Locate the cell with the specified text and output its (x, y) center coordinate. 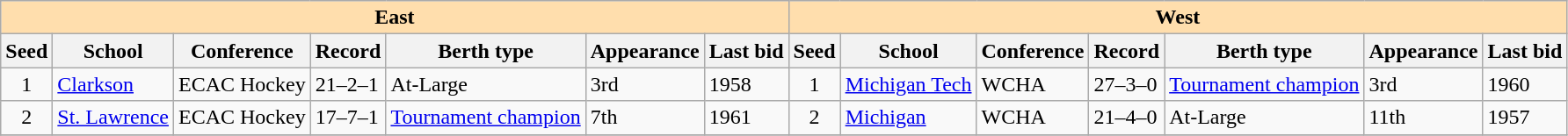
17–7–1 (348, 118)
Michigan (909, 118)
St. Lawrence (113, 118)
1960 (1525, 84)
West (1178, 18)
7th (645, 118)
1957 (1525, 118)
21–4–0 (1127, 118)
1958 (746, 84)
East (395, 18)
11th (1424, 118)
21–2–1 (348, 84)
Michigan Tech (909, 84)
1961 (746, 118)
Clarkson (113, 84)
27–3–0 (1127, 84)
